Search for the cell housing the specified text and yield its (x, y) center coordinate. 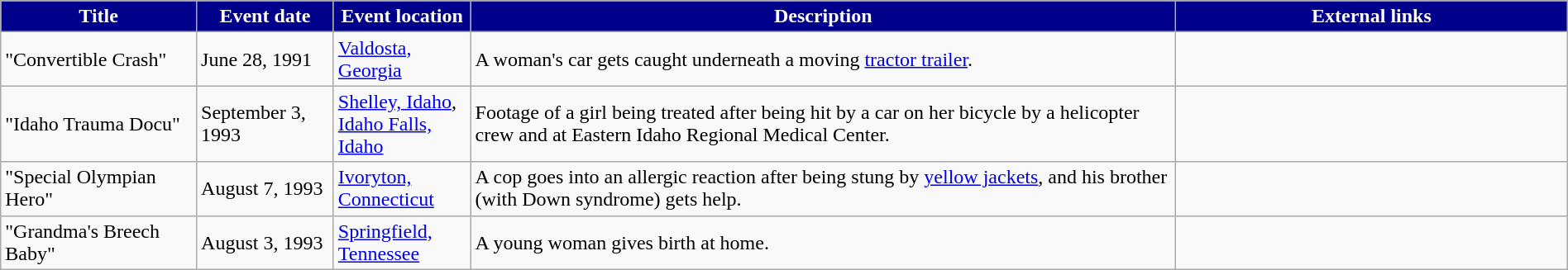
June 28, 1991 (265, 59)
"Grandma's Breech Baby" (99, 243)
Ivoryton, Connecticut (402, 188)
"Convertible Crash" (99, 59)
August 7, 1993 (265, 188)
A woman's car gets caught underneath a moving tractor trailer. (824, 59)
"Idaho Trauma Docu" (99, 124)
A young woman gives birth at home. (824, 243)
Event location (402, 17)
Springfield, Tennessee (402, 243)
Footage of a girl being treated after being hit by a car on her bicycle by a helicopter crew and at Eastern Idaho Regional Medical Center. (824, 124)
Shelley, Idaho,Idaho Falls, Idaho (402, 124)
Title (99, 17)
External links (1372, 17)
"Special Olympian Hero" (99, 188)
Valdosta, Georgia (402, 59)
A cop goes into an allergic reaction after being stung by yellow jackets, and his brother (with Down syndrome) gets help. (824, 188)
Event date (265, 17)
September 3, 1993 (265, 124)
Description (824, 17)
August 3, 1993 (265, 243)
